Output the (x, y) coordinate of the center of the cell containing the given text.  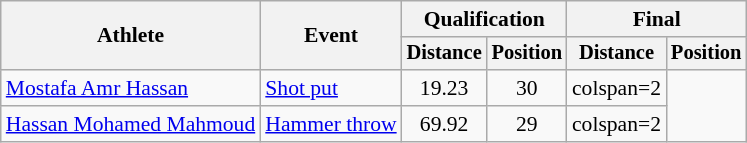
29 (527, 124)
19.23 (444, 88)
Hassan Mohamed Mahmoud (131, 124)
Athlete (131, 36)
Hammer throw (330, 124)
Qualification (484, 19)
Mostafa Amr Hassan (131, 88)
69.92 (444, 124)
Event (330, 36)
Final (656, 19)
30 (527, 88)
Shot put (330, 88)
